Locate the cell with the specified text and output its (x, y) center coordinate. 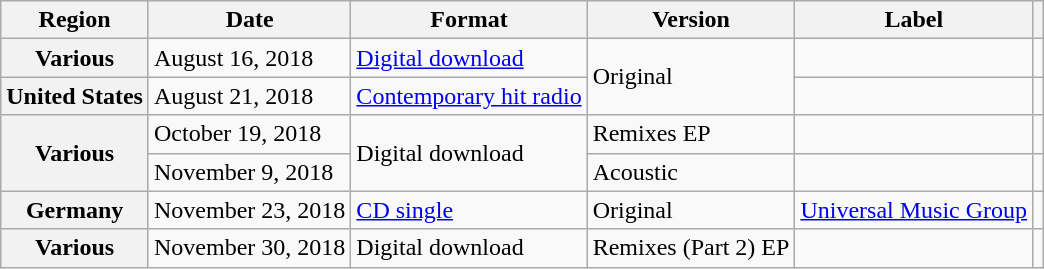
Acoustic (691, 172)
August 16, 2018 (249, 58)
Germany (75, 210)
Format (469, 20)
Label (914, 20)
November 9, 2018 (249, 172)
Contemporary hit radio (469, 96)
Remixes EP (691, 134)
October 19, 2018 (249, 134)
August 21, 2018 (249, 96)
CD single (469, 210)
Version (691, 20)
November 23, 2018 (249, 210)
United States (75, 96)
Universal Music Group (914, 210)
Remixes (Part 2) EP (691, 248)
November 30, 2018 (249, 248)
Region (75, 20)
Date (249, 20)
